Output the [X, Y] coordinate of the center of the cell containing the given text.  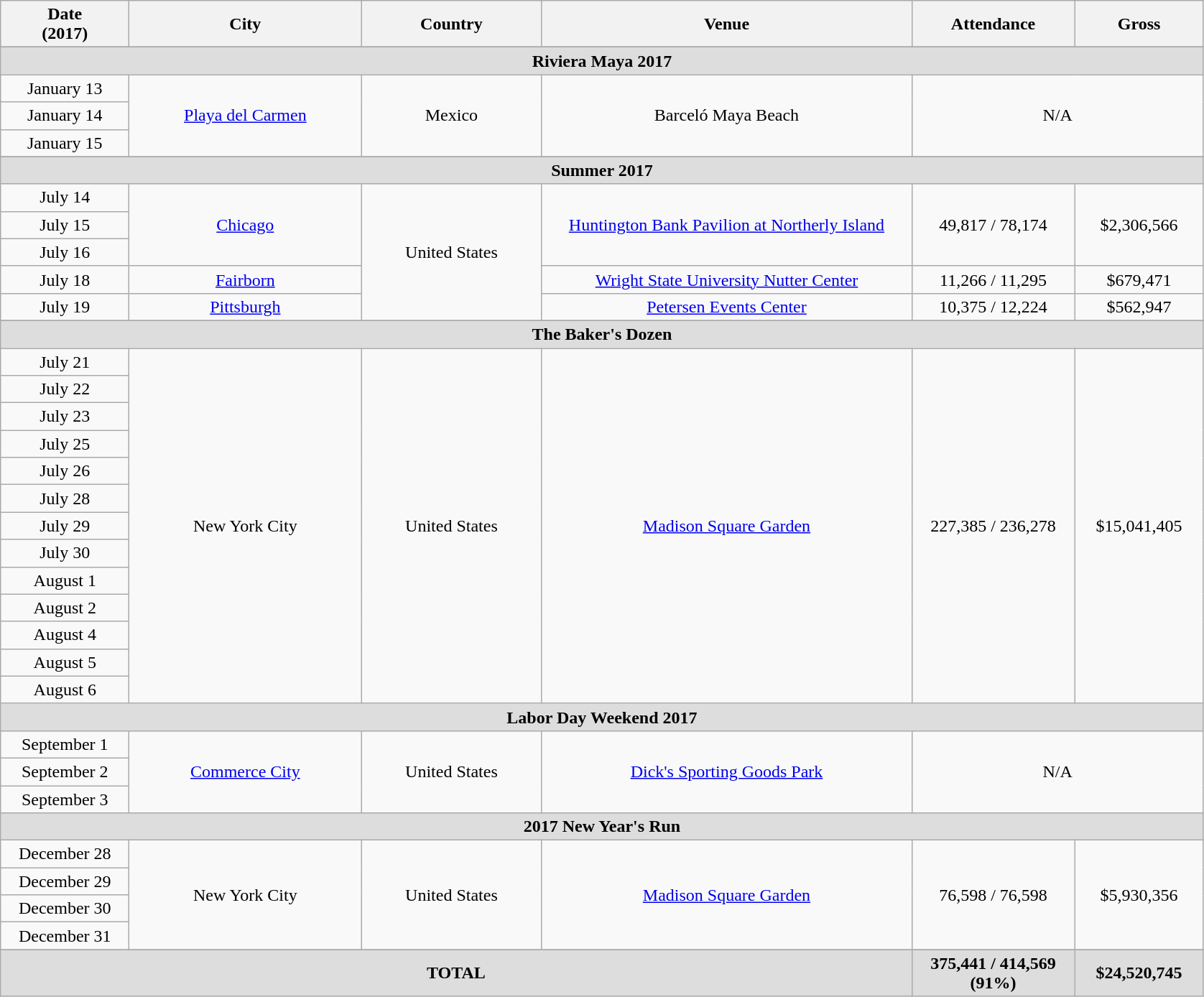
January 14 [65, 116]
January 13 [65, 88]
$562,947 [1139, 307]
Fairborn [246, 279]
The Baker's Dozen [602, 334]
September 3 [65, 799]
City [246, 24]
Venue [727, 24]
Summer 2017 [602, 170]
2017 New Year's Run [602, 827]
August 6 [65, 690]
December 31 [65, 936]
December 28 [65, 854]
July 26 [65, 471]
August 2 [65, 608]
Chicago [246, 225]
$24,520,745 [1139, 973]
July 15 [65, 225]
September 1 [65, 744]
Commerce City [246, 771]
$679,471 [1139, 279]
49,817 / 78,174 [993, 225]
July 21 [65, 361]
$15,041,405 [1139, 526]
July 16 [65, 252]
10,375 / 12,224 [993, 307]
August 4 [65, 635]
Riviera Maya 2017 [602, 61]
$2,306,566 [1139, 225]
July 14 [65, 198]
July 29 [65, 526]
Huntington Bank Pavilion at Northerly Island [727, 225]
July 30 [65, 553]
August 1 [65, 580]
76,598 / 76,598 [993, 895]
375,441 / 414,569 (91%) [993, 973]
Country [451, 24]
TOTAL [456, 973]
December 29 [65, 881]
Gross [1139, 24]
Petersen Events Center [727, 307]
Date(2017) [65, 24]
Playa del Carmen [246, 116]
September 2 [65, 771]
11,266 / 11,295 [993, 279]
Attendance [993, 24]
July 23 [65, 417]
Dick's Sporting Goods Park [727, 771]
Mexico [451, 116]
Labor Day Weekend 2017 [602, 717]
July 28 [65, 498]
December 30 [65, 909]
July 25 [65, 444]
Pittsburgh [246, 307]
227,385 / 236,278 [993, 526]
July 19 [65, 307]
July 22 [65, 389]
August 5 [65, 662]
January 15 [65, 143]
$5,930,356 [1139, 895]
July 18 [65, 279]
Wright State University Nutter Center [727, 279]
Barceló Maya Beach [727, 116]
